Extract the (X, Y) coordinate from the center of the cell holding the provided text.  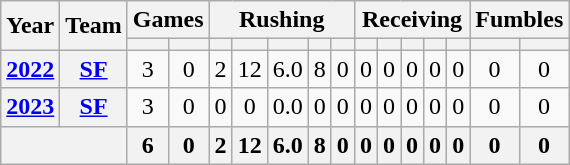
0.0 (288, 107)
Rushing (282, 20)
6 (148, 145)
Receiving (412, 20)
Games (168, 20)
Year (30, 26)
Team (94, 26)
2023 (30, 107)
2022 (30, 69)
Fumbles (520, 20)
